For the text-containing cell, return its midpoint in (X, Y) coordinate format. 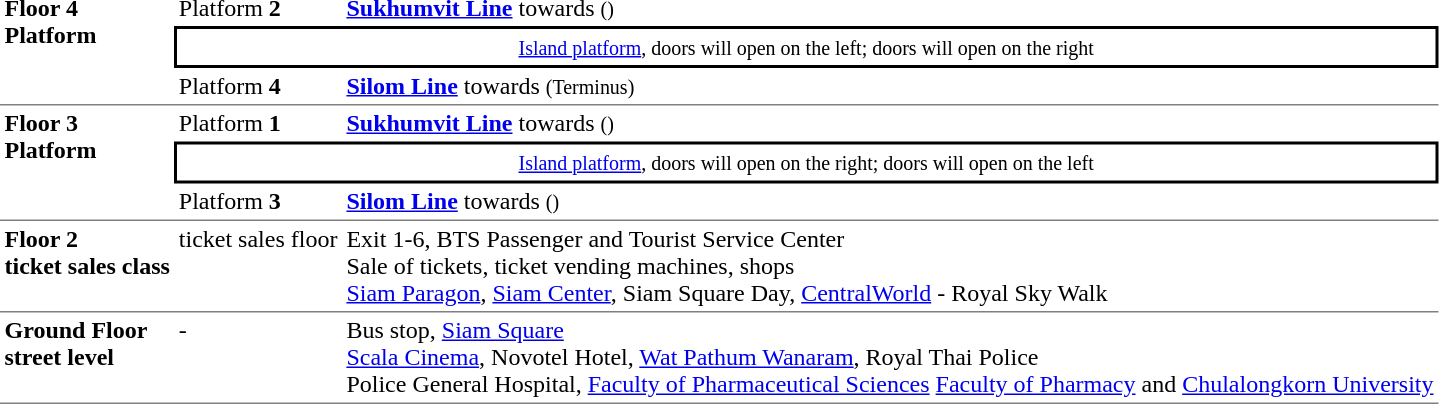
Sukhumvit Line towards () (890, 124)
Platform 3 (258, 203)
ticket sales floor (258, 267)
Ground Floorstreet level (87, 358)
Silom Line towards (Terminus) (890, 87)
Floor 3Platform (87, 164)
- (258, 358)
Floor 2ticket sales class (87, 267)
Island platform, doors will open on the right; doors will open on the left (806, 163)
Silom Line towards () (890, 203)
Island platform, doors will open on the left; doors will open on the right (806, 47)
Platform 1 (258, 124)
Platform 4 (258, 87)
